Scan for the cell matching the given text and deliver its (X, Y) coordinate at center. 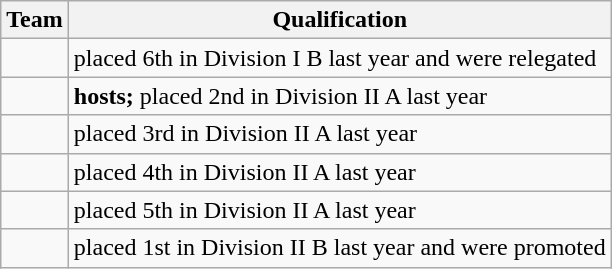
Team (35, 20)
placed 1st in Division II B last year and were promoted (340, 248)
placed 5th in Division II A last year (340, 210)
Qualification (340, 20)
placed 4th in Division II A last year (340, 172)
hosts; placed 2nd in Division II A last year (340, 96)
placed 3rd in Division II A last year (340, 134)
placed 6th in Division I B last year and were relegated (340, 58)
